Find where the given text appears and provide that cell's center as [X, Y] coordinate. 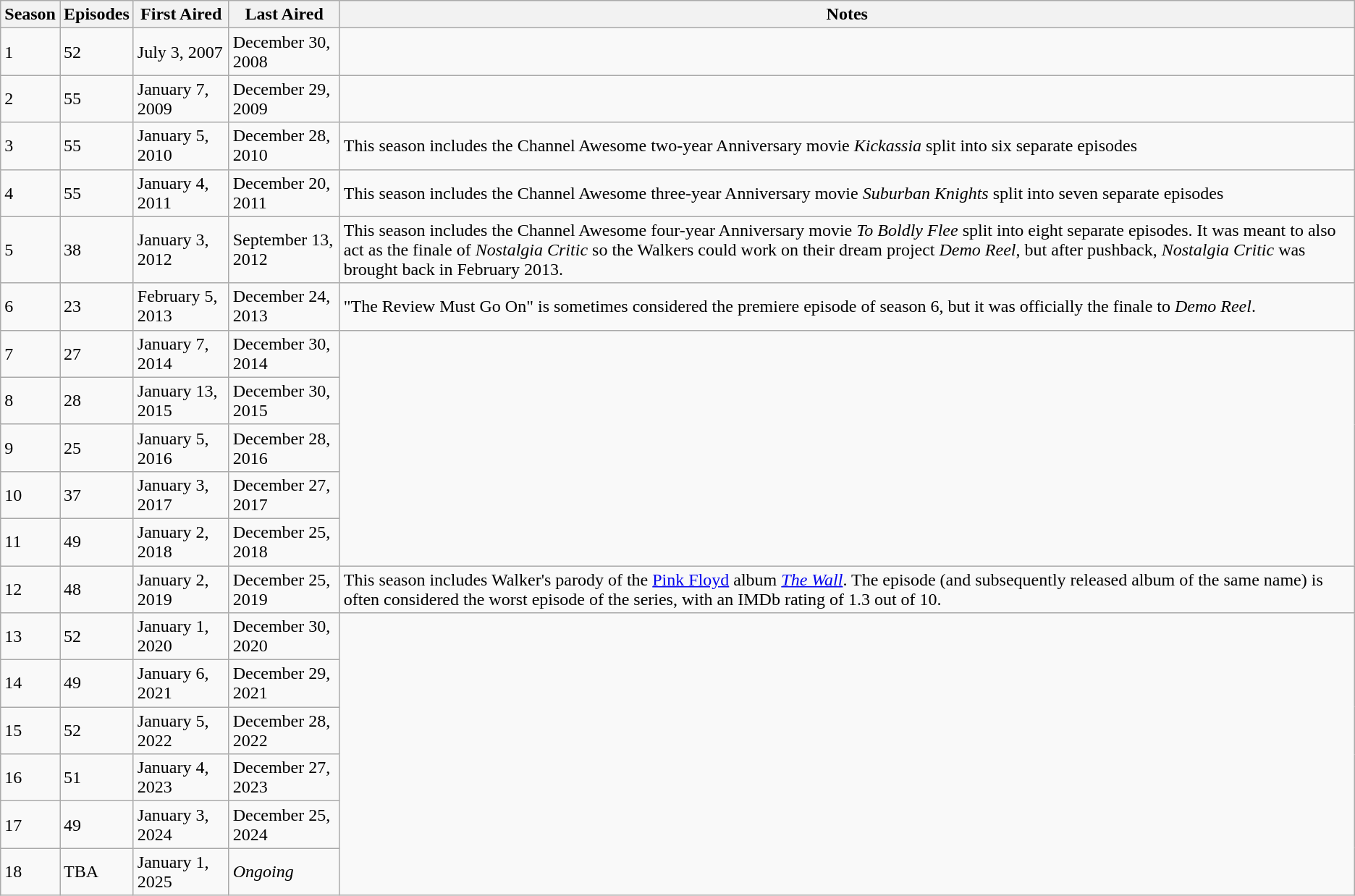
Last Aired [284, 14]
December 30, 2020 [284, 637]
January 2, 2019 [181, 589]
TBA [96, 871]
Season [30, 14]
January 13, 2015 [181, 401]
January 2, 2018 [181, 541]
12 [30, 589]
February 5, 2013 [181, 307]
Ongoing [284, 871]
January 5, 2022 [181, 731]
7 [30, 353]
January 1, 2020 [181, 637]
51 [96, 777]
This season includes the Channel Awesome two-year Anniversary movie Kickassia split into six separate episodes [847, 146]
11 [30, 541]
3 [30, 146]
January 4, 2023 [181, 777]
9 [30, 447]
December 28, 2016 [284, 447]
14 [30, 683]
December 29, 2009 [284, 98]
23 [96, 307]
1 [30, 52]
September 13, 2012 [284, 250]
December 27, 2017 [284, 495]
8 [30, 401]
December 27, 2023 [284, 777]
January 7, 2014 [181, 353]
January 6, 2021 [181, 683]
First Aired [181, 14]
December 20, 2011 [284, 193]
December 30, 2014 [284, 353]
January 1, 2025 [181, 871]
4 [30, 193]
January 3, 2024 [181, 825]
48 [96, 589]
13 [30, 637]
6 [30, 307]
This season includes the Channel Awesome three-year Anniversary movie Suburban Knights split into seven separate episodes [847, 193]
January 5, 2010 [181, 146]
18 [30, 871]
December 25, 2024 [284, 825]
December 25, 2019 [284, 589]
December 30, 2008 [284, 52]
25 [96, 447]
5 [30, 250]
Episodes [96, 14]
10 [30, 495]
December 28, 2010 [284, 146]
"The Review Must Go On" is sometimes considered the premiere episode of season 6, but it was officially the finale to Demo Reel. [847, 307]
2 [30, 98]
December 24, 2013 [284, 307]
38 [96, 250]
Notes [847, 14]
16 [30, 777]
27 [96, 353]
January 3, 2017 [181, 495]
December 25, 2018 [284, 541]
28 [96, 401]
January 5, 2016 [181, 447]
17 [30, 825]
December 29, 2021 [284, 683]
January 7, 2009 [181, 98]
January 3, 2012 [181, 250]
15 [30, 731]
December 28, 2022 [284, 731]
37 [96, 495]
July 3, 2007 [181, 52]
December 30, 2015 [284, 401]
January 4, 2011 [181, 193]
